Identify which cell holds the provided text, then report its [X, Y] central coordinate. 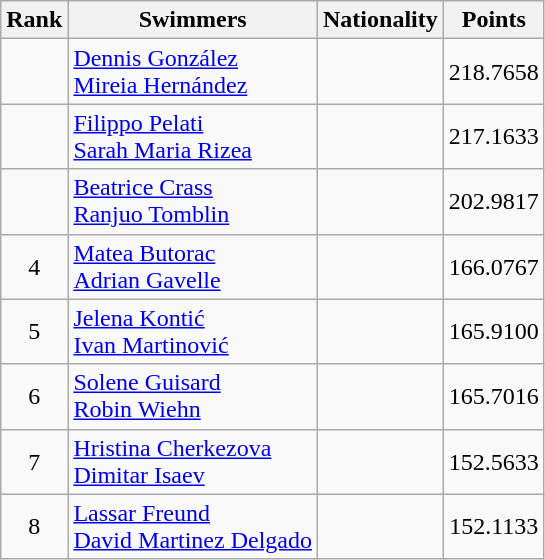
Hristina CherkezovaDimitar Isaev [193, 462]
152.5633 [494, 462]
5 [34, 332]
165.7016 [494, 396]
Points [494, 20]
Rank [34, 20]
166.0767 [494, 266]
6 [34, 396]
152.1133 [494, 526]
218.7658 [494, 72]
165.9100 [494, 332]
Jelena KontićIvan Martinović [193, 332]
7 [34, 462]
Filippo Pelati Sarah Maria Rizea [193, 136]
Nationality [381, 20]
Beatrice CrassRanjuo Tomblin [193, 202]
Matea ButoracAdrian Gavelle [193, 266]
Lassar FreundDavid Martinez Delgado [193, 526]
Dennis GonzálezMireia Hernández [193, 72]
217.1633 [494, 136]
202.9817 [494, 202]
Solene GuisardRobin Wiehn [193, 396]
8 [34, 526]
4 [34, 266]
Swimmers [193, 20]
